Identify which cell holds the provided text, then report its (X, Y) central coordinate. 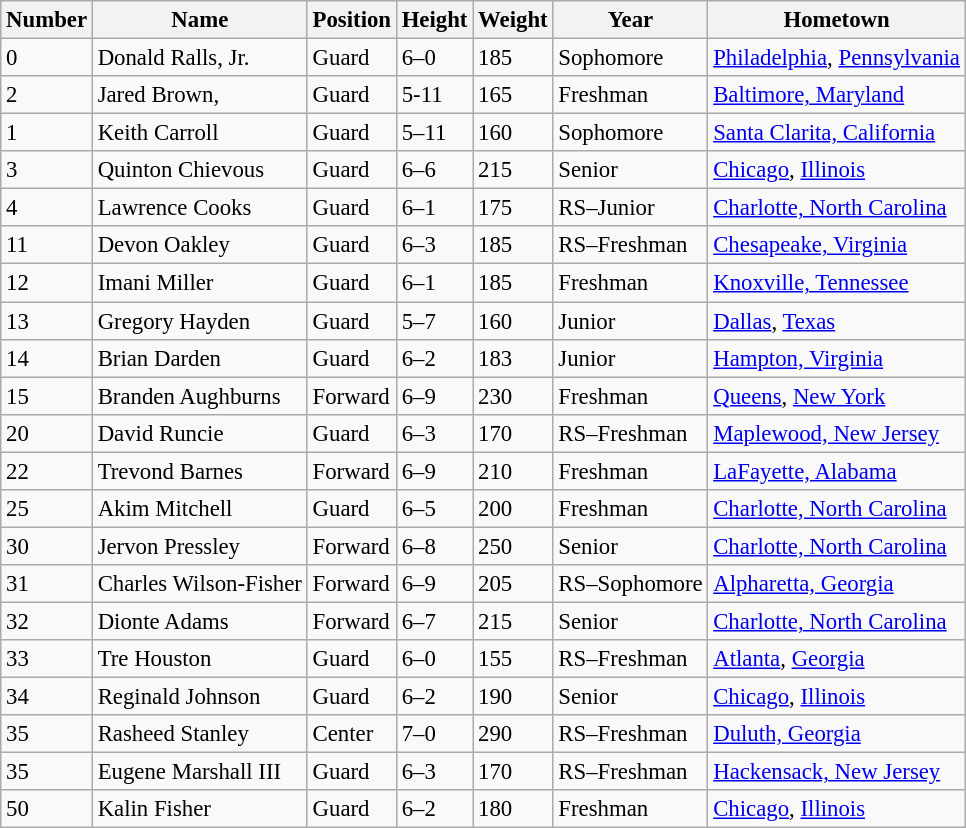
Philadelphia, Pennsylvania (836, 58)
Branden Aughburns (200, 396)
5–11 (434, 133)
32 (47, 621)
33 (47, 659)
Name (200, 20)
6–6 (434, 170)
Kalin Fisher (200, 809)
Lawrence Cooks (200, 208)
230 (513, 396)
Atlanta, Georgia (836, 659)
Maplewood, New Jersey (836, 433)
Number (47, 20)
Donald Ralls, Jr. (200, 58)
5-11 (434, 95)
Charles Wilson-Fisher (200, 584)
Weight (513, 20)
205 (513, 584)
250 (513, 546)
1 (47, 133)
Dallas, Texas (836, 321)
6–5 (434, 509)
0 (47, 58)
Baltimore, Maryland (836, 95)
Hampton, Virginia (836, 358)
Akim Mitchell (200, 509)
Devon Oakley (200, 245)
6–8 (434, 546)
Height (434, 20)
Hometown (836, 20)
Jared Brown, (200, 95)
180 (513, 809)
25 (47, 509)
RS–Junior (630, 208)
Tre Houston (200, 659)
6–7 (434, 621)
Alpharetta, Georgia (836, 584)
Chesapeake, Virginia (836, 245)
Brian Darden (200, 358)
12 (47, 283)
175 (513, 208)
210 (513, 471)
Santa Clarita, California (836, 133)
190 (513, 697)
Keith Carroll (200, 133)
20 (47, 433)
Rasheed Stanley (200, 734)
11 (47, 245)
4 (47, 208)
Gregory Hayden (200, 321)
Jervon Pressley (200, 546)
RS–Sophomore (630, 584)
Knoxville, Tennessee (836, 283)
Duluth, Georgia (836, 734)
Center (352, 734)
31 (47, 584)
13 (47, 321)
34 (47, 697)
14 (47, 358)
Quinton Chievous (200, 170)
22 (47, 471)
290 (513, 734)
50 (47, 809)
Eugene Marshall III (200, 772)
Trevond Barnes (200, 471)
2 (47, 95)
5–7 (434, 321)
Reginald Johnson (200, 697)
15 (47, 396)
Position (352, 20)
30 (47, 546)
200 (513, 509)
165 (513, 95)
Imani Miller (200, 283)
3 (47, 170)
Year (630, 20)
7–0 (434, 734)
David Runcie (200, 433)
183 (513, 358)
Hackensack, New Jersey (836, 772)
Queens, New York (836, 396)
Dionte Adams (200, 621)
155 (513, 659)
LaFayette, Alabama (836, 471)
